Identify which cell holds the provided text, then report its (X, Y) central coordinate. 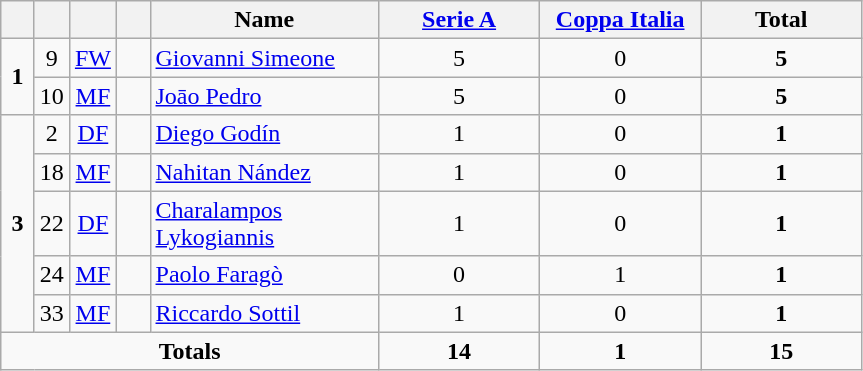
Total (782, 20)
9 (52, 58)
33 (52, 313)
10 (52, 96)
3 (18, 224)
Name (264, 20)
14 (460, 351)
Giovanni Simeone (264, 58)
Totals (190, 351)
2 (52, 134)
22 (52, 224)
Joāo Pedro (264, 96)
Diego Godín (264, 134)
18 (52, 172)
Nahitan Nández (264, 172)
Paolo Faragò (264, 275)
Riccardo Sottil (264, 313)
24 (52, 275)
Serie A (460, 20)
FW (92, 58)
Charalampos Lykogiannis (264, 224)
15 (782, 351)
Coppa Italia (620, 20)
